Determine the (x, y) coordinate at the center of the cell enclosing the given text.  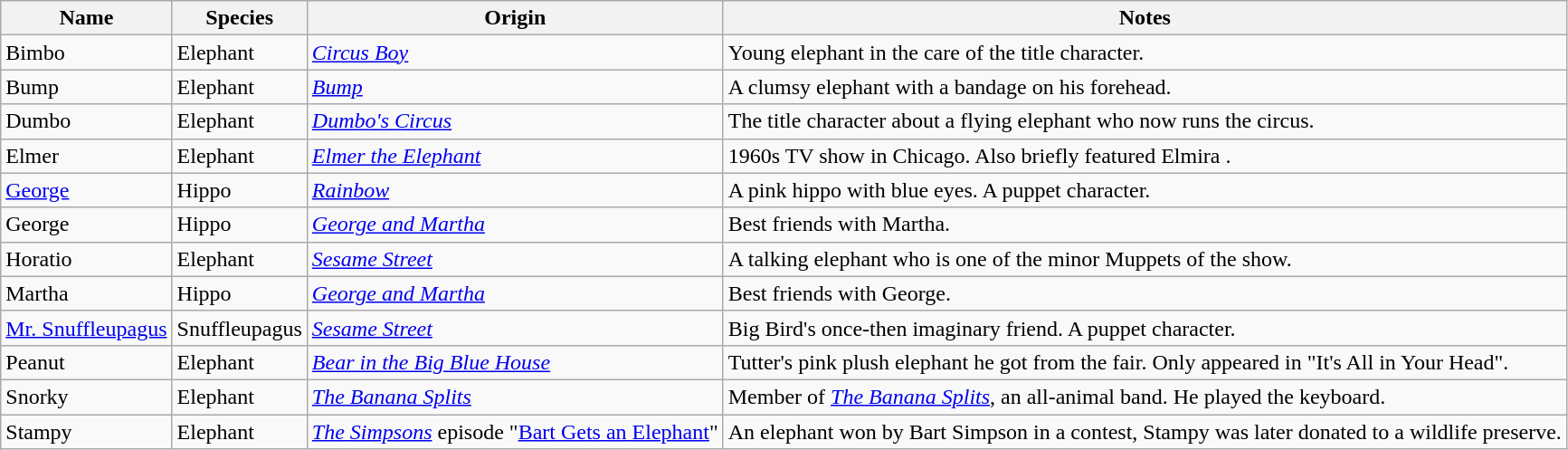
Bimbo (87, 53)
Tutter's pink plush elephant he got from the fair. Only appeared in "It's All in Your Head". (1145, 362)
Big Bird's once-then imaginary friend. A puppet character. (1145, 328)
Notes (1145, 18)
Dumbo (87, 121)
The Banana Splits (515, 397)
Martha (87, 293)
1960s TV show in Chicago. Also briefly featured Elmira . (1145, 156)
Snuffleupagus (239, 328)
Snorky (87, 397)
Best friends with George. (1145, 293)
Rainbow (515, 190)
Name (87, 18)
A talking elephant who is one of the minor Muppets of the show. (1145, 259)
Stampy (87, 432)
Circus Boy (515, 53)
Elmer the Elephant (515, 156)
Elmer (87, 156)
Best friends with Martha. (1145, 225)
The Simpsons episode "Bart Gets an Elephant" (515, 432)
The title character about a flying elephant who now runs the circus. (1145, 121)
A pink hippo with blue eyes. A puppet character. (1145, 190)
Mr. Snuffleupagus (87, 328)
Horatio (87, 259)
Member of The Banana Splits, an all-animal band. He played the keyboard. (1145, 397)
Peanut (87, 362)
A clumsy elephant with a bandage on his forehead. (1145, 87)
An elephant won by Bart Simpson in a contest, Stampy was later donated to a wildlife preserve. (1145, 432)
Origin (515, 18)
Dumbo's Circus (515, 121)
Bear in the Big Blue House (515, 362)
Species (239, 18)
Young elephant in the care of the title character. (1145, 53)
